Extract the (x, y) coordinate from the center of the cell holding the provided text.  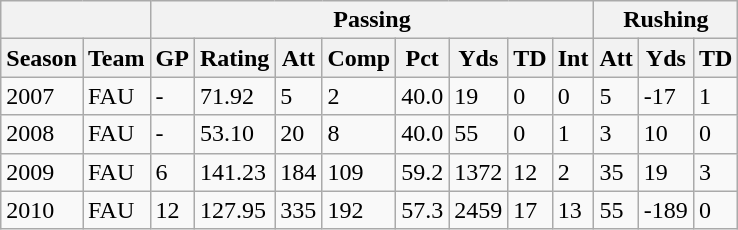
59.2 (422, 172)
-17 (666, 96)
6 (172, 172)
2007 (42, 96)
35 (616, 172)
2009 (42, 172)
184 (298, 172)
1372 (478, 172)
192 (359, 210)
Pct (422, 58)
GP (172, 58)
53.10 (234, 134)
Team (116, 58)
335 (298, 210)
10 (666, 134)
127.95 (234, 210)
13 (573, 210)
Int (573, 58)
2459 (478, 210)
71.92 (234, 96)
141.23 (234, 172)
Season (42, 58)
2008 (42, 134)
109 (359, 172)
57.3 (422, 210)
Rating (234, 58)
2010 (42, 210)
20 (298, 134)
17 (530, 210)
-189 (666, 210)
Rushing (666, 20)
Comp (359, 58)
8 (359, 134)
Passing (372, 20)
